Capture the cell that displays the provided text and extract its (x, y) central coordinate. 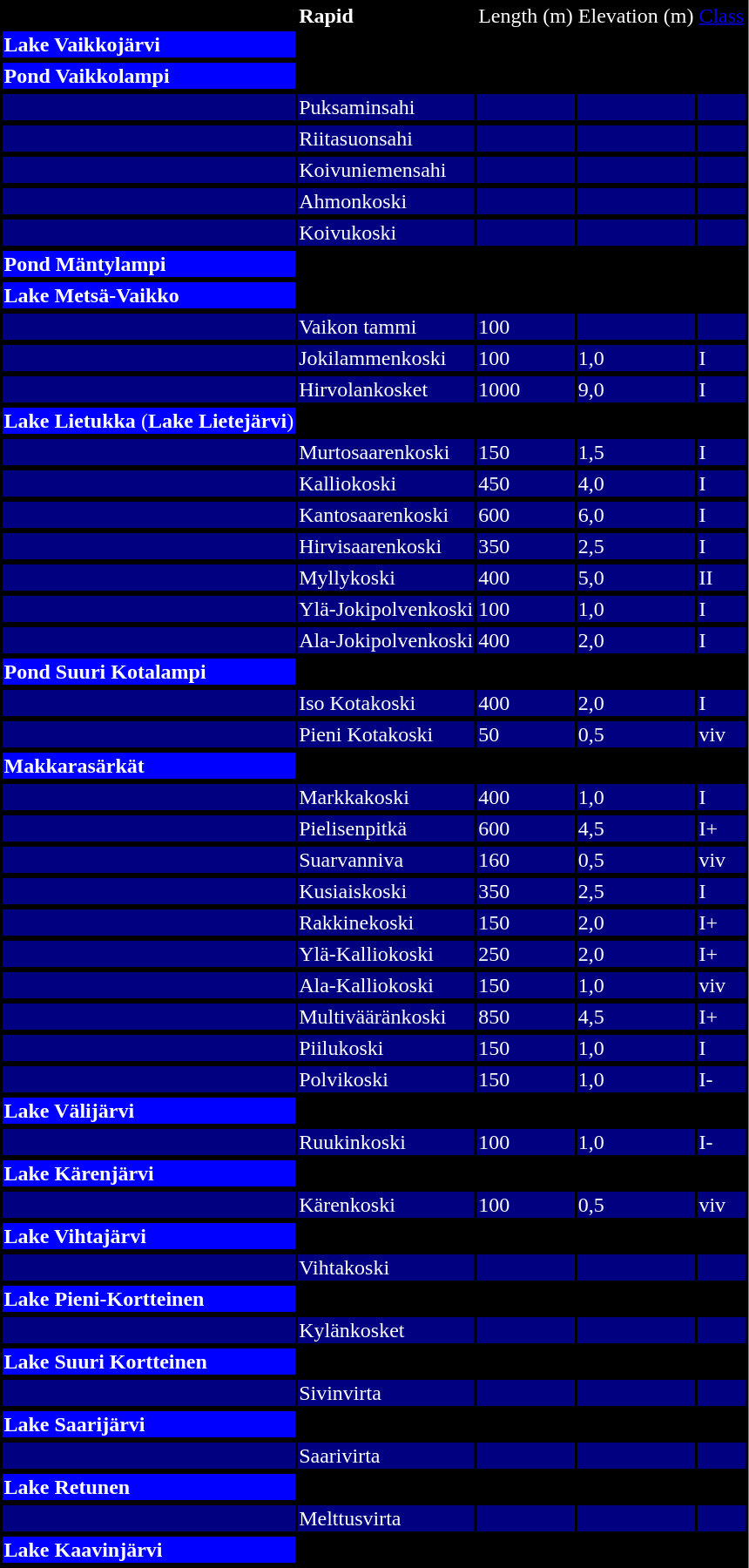
5,0 (636, 578)
Markkakoski (387, 797)
Lake Kaavinjärvi (149, 1550)
Puksaminsahi (387, 107)
Iso Kotakoski (387, 703)
Koivukoski (387, 233)
Pond Mäntylampi (149, 264)
Pond Vaikkolampi (149, 76)
250 (526, 954)
Lake Vihtajärvi (149, 1236)
Ahmonkoski (387, 201)
Riitasuonsahi (387, 139)
Kylänkosket (387, 1330)
Rakkinekoski (387, 923)
Koivuniemensahi (387, 170)
Vaikon tammi (387, 327)
Ylä-Kalliokoski (387, 954)
Pond Suuri Kotalampi (149, 672)
Lake Metsä-Vaikko (149, 295)
Lake Vaikkojärvi (149, 44)
Myllykoski (387, 578)
Elevation (m) (636, 16)
Lake Välijärvi (149, 1111)
4,0 (636, 483)
160 (526, 860)
Pielisenpitkä (387, 828)
50 (526, 734)
Jokilammenkoski (387, 358)
Lake Retunen (149, 1487)
Ruukinkoski (387, 1142)
Suarvanniva (387, 860)
850 (526, 1017)
II (721, 578)
Ylä-Jokipolvenkoski (387, 609)
Class (721, 16)
Murtosaarenkoski (387, 452)
Hirvisaarenkoski (387, 546)
Kalliokoski (387, 483)
Kärenkoski (387, 1205)
Hirvolankosket (387, 389)
Kantosaarenkoski (387, 515)
Rapid (387, 16)
1,5 (636, 452)
1000 (526, 389)
Pieni Kotakoski (387, 734)
Ala-Kalliokoski (387, 985)
Sivinvirta (387, 1393)
Ala-Jokipolvenkoski (387, 640)
Lake Saarijärvi (149, 1424)
Makkarasärkät (149, 766)
Melttusvirta (387, 1518)
Lake Kärenjärvi (149, 1173)
6,0 (636, 515)
Vihtakoski (387, 1267)
Length (m) (526, 16)
9,0 (636, 389)
Polvikoski (387, 1079)
450 (526, 483)
Kusiaiskoski (387, 891)
Multivääränkoski (387, 1017)
Piilukoski (387, 1048)
Lake Pieni-Kortteinen (149, 1299)
Lake Lietukka (Lake Lietejärvi) (149, 421)
Saarivirta (387, 1456)
Lake Suuri Kortteinen (149, 1362)
